Return (x, y) of the center of cell containing provided text 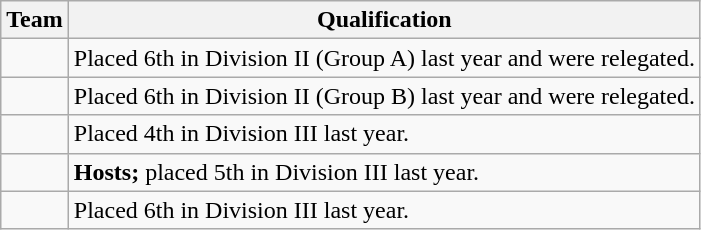
Placed 6th in Division III last year. (384, 210)
Placed 4th in Division III last year. (384, 134)
Hosts; placed 5th in Division III last year. (384, 172)
Placed 6th in Division II (Group B) last year and were relegated. (384, 96)
Team (35, 20)
Qualification (384, 20)
Placed 6th in Division II (Group A) last year and were relegated. (384, 58)
